Determine the [x, y] coordinate at the center of the cell enclosing the given text.  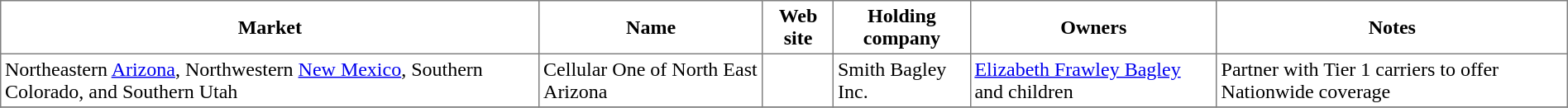
Name [652, 27]
Market [270, 27]
Partner with Tier 1 carriers to offer Nationwide coverage [1392, 80]
Owners [1093, 27]
Smith Bagley Inc. [901, 80]
Web site [797, 27]
Holding company [901, 27]
Elizabeth Frawley Bagley and children [1093, 80]
Cellular One of North East Arizona [652, 80]
Northeastern Arizona, Northwestern New Mexico, Southern Colorado, and Southern Utah [270, 80]
Notes [1392, 27]
